Search for the cell housing the specified text and yield its [X, Y] center coordinate. 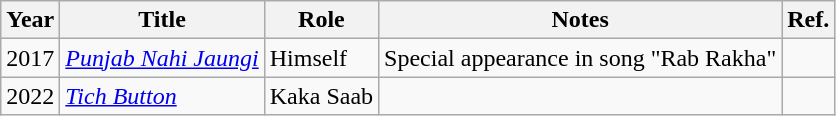
Tich Button [162, 96]
Year [30, 20]
Notes [580, 20]
2017 [30, 58]
Kaka Saab [321, 96]
Himself [321, 58]
Title [162, 20]
Special appearance in song "Rab Rakha" [580, 58]
2022 [30, 96]
Ref. [808, 20]
Punjab Nahi Jaungi [162, 58]
Role [321, 20]
